Extract the (x, y) coordinate from the center of the cell holding the provided text.  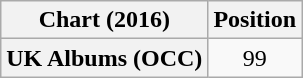
Position (255, 20)
UK Albums (OCC) (104, 58)
99 (255, 58)
Chart (2016) (104, 20)
